From the cell containing the given text, extract its center point as (X, Y) coordinate. 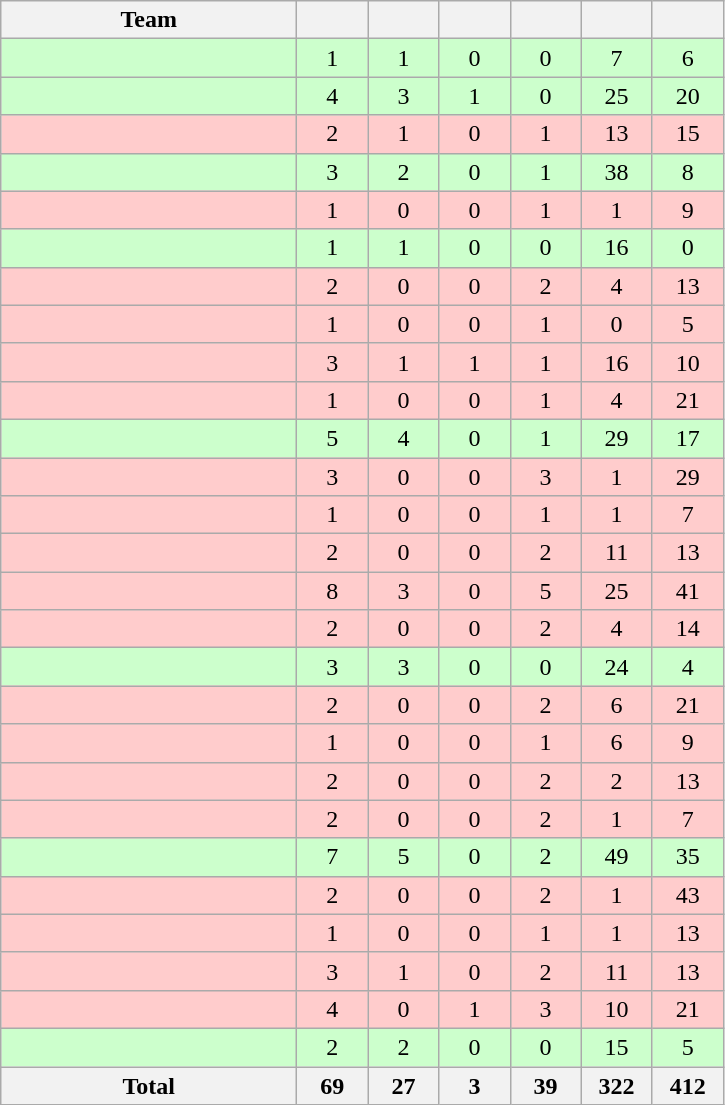
27 (404, 1085)
39 (546, 1085)
38 (616, 172)
17 (688, 438)
49 (616, 857)
20 (688, 96)
412 (688, 1085)
14 (688, 629)
Team (149, 20)
24 (616, 667)
322 (616, 1085)
69 (332, 1085)
Total (149, 1085)
43 (688, 895)
41 (688, 591)
35 (688, 857)
